For the text-containing cell, return its midpoint in (X, Y) coordinate format. 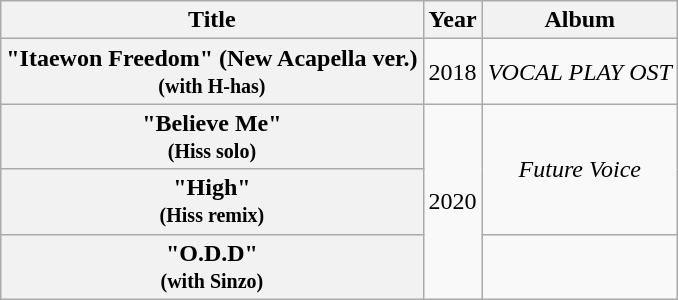
Album (580, 20)
"Itaewon Freedom" (New Acapella ver.)(with H-has) (212, 72)
Title (212, 20)
"O.D.D"(with Sinzo) (212, 266)
2020 (452, 202)
Year (452, 20)
"Believe Me"(Hiss solo) (212, 136)
2018 (452, 72)
Future Voice (580, 169)
VOCAL PLAY OST (580, 72)
"High"(Hiss remix) (212, 202)
